Pinpoint the cell where the given text exists, returning its [x, y] midpoint coordinate. 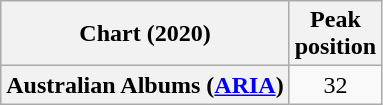
Australian Albums (ARIA) [145, 85]
Chart (2020) [145, 34]
Peakposition [335, 34]
32 [335, 85]
